Determine the [X, Y] coordinate at the center of the cell enclosing the given text.  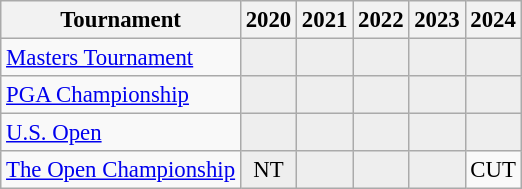
2023 [437, 20]
Tournament [121, 20]
The Open Championship [121, 170]
Masters Tournament [121, 58]
2022 [381, 20]
NT [268, 170]
2021 [325, 20]
2020 [268, 20]
CUT [493, 170]
U.S. Open [121, 133]
2024 [493, 20]
PGA Championship [121, 95]
